Extract the (X, Y) coordinate from the center of the cell holding the provided text.  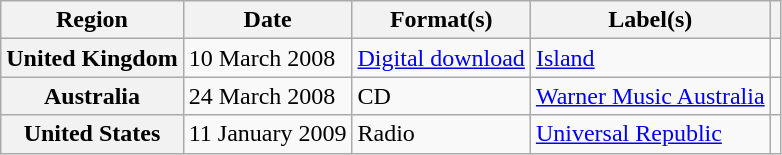
Format(s) (441, 20)
Label(s) (650, 20)
Australia (92, 96)
Island (650, 58)
Universal Republic (650, 134)
United Kingdom (92, 58)
Date (268, 20)
24 March 2008 (268, 96)
11 January 2009 (268, 134)
10 March 2008 (268, 58)
United States (92, 134)
CD (441, 96)
Radio (441, 134)
Region (92, 20)
Digital download (441, 58)
Warner Music Australia (650, 96)
